Search for the cell housing the specified text and yield its [x, y] center coordinate. 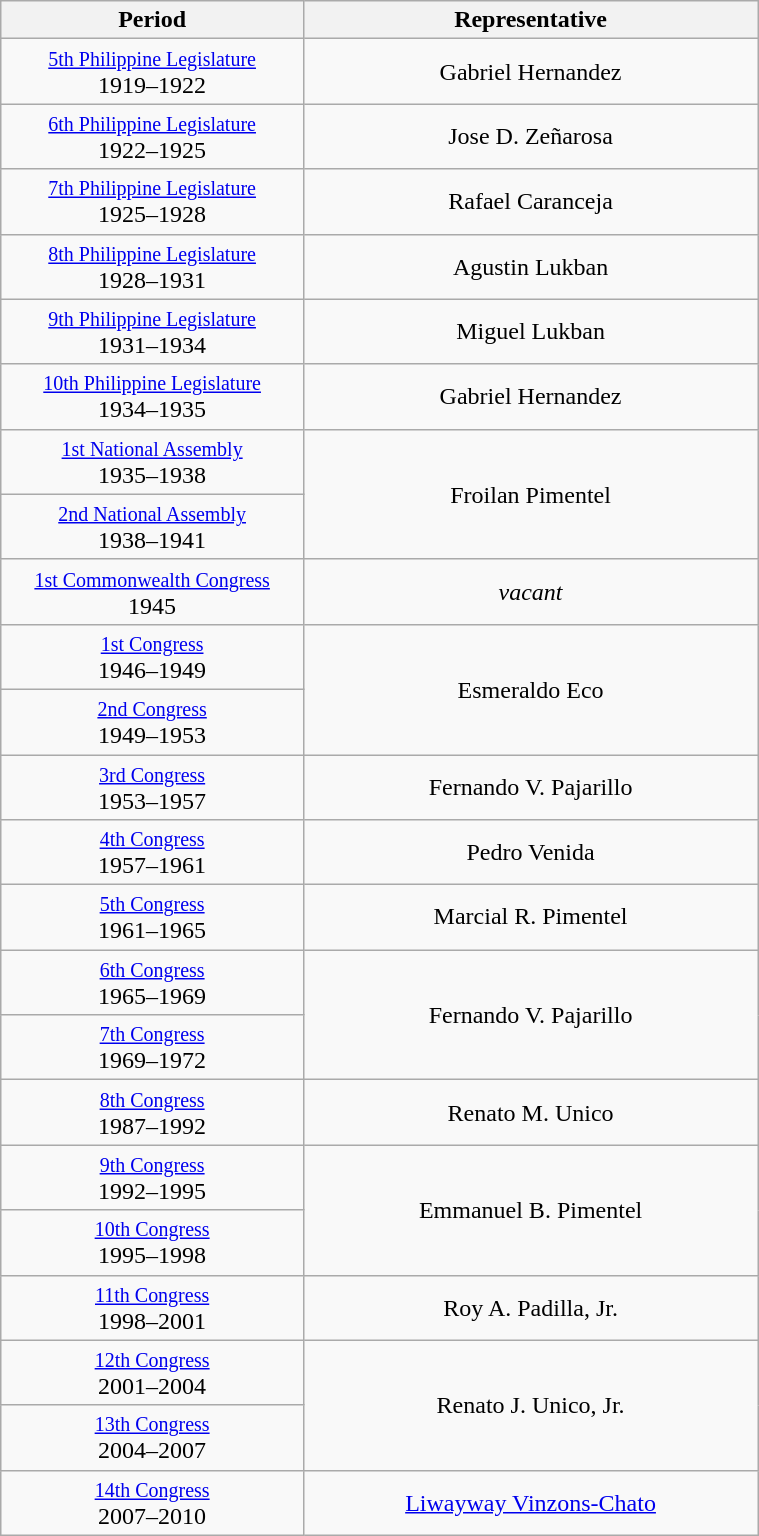
13th Congress2004–2007 [152, 1438]
vacant [530, 592]
Representative [530, 20]
5th Philippine Legislature1919–1922 [152, 72]
Froilan Pimentel [530, 494]
9th Philippine Legislature1931–1934 [152, 332]
Agustin Lukban [530, 266]
10th Congress1995–1998 [152, 1242]
1st National Assembly1935–1938 [152, 462]
Renato J. Unico, Jr. [530, 1405]
6th Philippine Legislature1922–1925 [152, 136]
Liwayway Vinzons-Chato [530, 1502]
Esmeraldo Eco [530, 689]
1st Congress1946–1949 [152, 656]
10th Philippine Legislature1934–1935 [152, 396]
14th Congress2007–2010 [152, 1502]
8th Congress1987–1992 [152, 1112]
11th Congress1998–2001 [152, 1308]
12th Congress2001–2004 [152, 1372]
5th Congress1961–1965 [152, 918]
Miguel Lukban [530, 332]
9th Congress1992–1995 [152, 1178]
Emmanuel B. Pimentel [530, 1210]
Renato M. Unico [530, 1112]
3rd Congress1953–1957 [152, 786]
Period [152, 20]
4th Congress1957–1961 [152, 852]
8th Philippine Legislature1928–1931 [152, 266]
2nd Congress1949–1953 [152, 722]
6th Congress1965–1969 [152, 982]
Marcial R. Pimentel [530, 918]
Jose D. Zeñarosa [530, 136]
7th Congress1969–1972 [152, 1048]
2nd National Assembly1938–1941 [152, 526]
7th Philippine Legislature1925–1928 [152, 202]
Pedro Venida [530, 852]
Rafael Caranceja [530, 202]
Roy A. Padilla, Jr. [530, 1308]
1st Commonwealth Congress1945 [152, 592]
